Pinpoint the cell where the given text exists, returning its [x, y] midpoint coordinate. 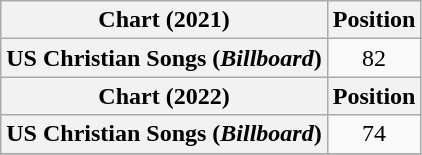
82 [374, 58]
Chart (2021) [164, 20]
74 [374, 134]
Chart (2022) [164, 96]
